Capture the cell that displays the provided text and extract its [X, Y] central coordinate. 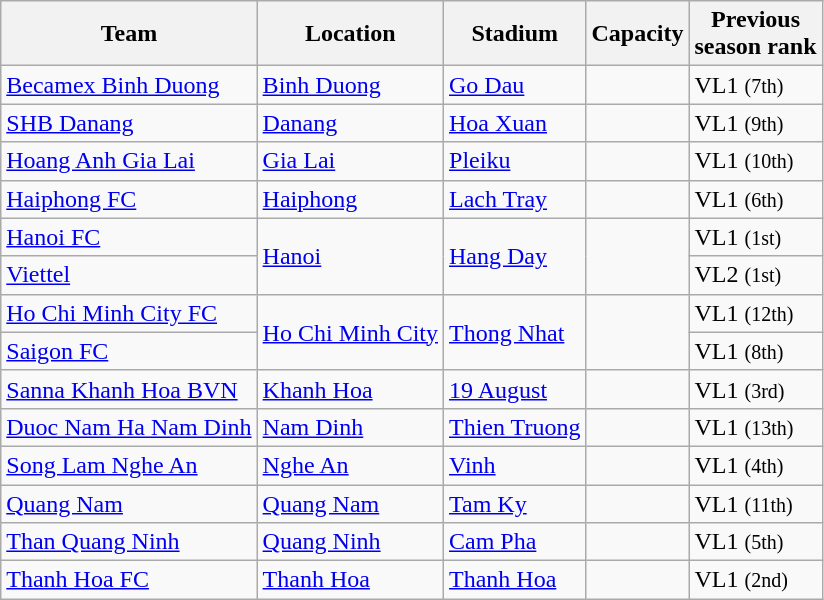
Pleiku [515, 161]
Haiphong [350, 199]
Danang [350, 123]
VL1 (5th) [756, 542]
Nghe An [350, 465]
Haiphong FC [129, 199]
Hanoi FC [129, 237]
Go Dau [515, 85]
Hoa Xuan [515, 123]
Capacity [638, 34]
VL2 (1st) [756, 275]
Team [129, 34]
Vinh [515, 465]
Hanoi [350, 256]
Thien Truong [515, 427]
VL1 (13th) [756, 427]
Thong Nhat [515, 332]
Than Quang Ninh [129, 542]
Duoc Nam Ha Nam Dinh [129, 427]
Becamex Binh Duong [129, 85]
Nam Dinh [350, 427]
VL1 (6th) [756, 199]
Viettel [129, 275]
Saigon FC [129, 351]
VL1 (9th) [756, 123]
VL1 (12th) [756, 313]
Thanh Hoa FC [129, 580]
Quang Ninh [350, 542]
Ho Chi Minh City FC [129, 313]
VL1 (8th) [756, 351]
Ho Chi Minh City [350, 332]
Khanh Hoa [350, 389]
Cam Pha [515, 542]
Previousseason rank [756, 34]
VL1 (3rd) [756, 389]
Song Lam Nghe An [129, 465]
Stadium [515, 34]
VL1 (1st) [756, 237]
VL1 (10th) [756, 161]
Gia Lai [350, 161]
VL1 (4th) [756, 465]
VL1 (2nd) [756, 580]
VL1 (11th) [756, 503]
Hoang Anh Gia Lai [129, 161]
Lach Tray [515, 199]
Hang Day [515, 256]
SHB Danang [129, 123]
Binh Duong [350, 85]
VL1 (7th) [756, 85]
19 August [515, 389]
Sanna Khanh Hoa BVN [129, 389]
Tam Ky [515, 503]
Location [350, 34]
